Capture the cell that displays the provided text and extract its [X, Y] central coordinate. 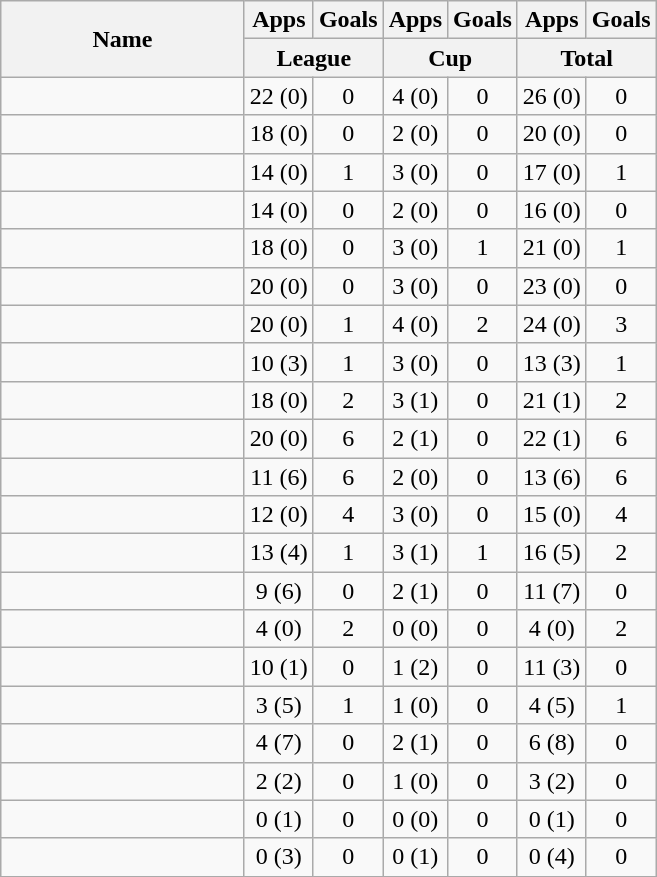
3 [621, 324]
13 (6) [552, 477]
21 (0) [552, 248]
13 (4) [278, 553]
23 (0) [552, 286]
21 (1) [552, 400]
0 (3) [278, 857]
1 (2) [415, 667]
2 (2) [278, 781]
6 (8) [552, 743]
Cup [450, 58]
3 (2) [552, 781]
22 (1) [552, 438]
16 (5) [552, 553]
0 (4) [552, 857]
League [314, 58]
Total [586, 58]
17 (0) [552, 172]
24 (0) [552, 324]
15 (0) [552, 515]
13 (3) [552, 362]
12 (0) [278, 515]
22 (0) [278, 96]
10 (3) [278, 362]
3 (5) [278, 705]
4 (7) [278, 743]
Name [123, 39]
10 (1) [278, 667]
26 (0) [552, 96]
11 (3) [552, 667]
16 (0) [552, 210]
4 (5) [552, 705]
9 (6) [278, 591]
11 (6) [278, 477]
11 (7) [552, 591]
